Return [x, y] of the center of cell containing provided text 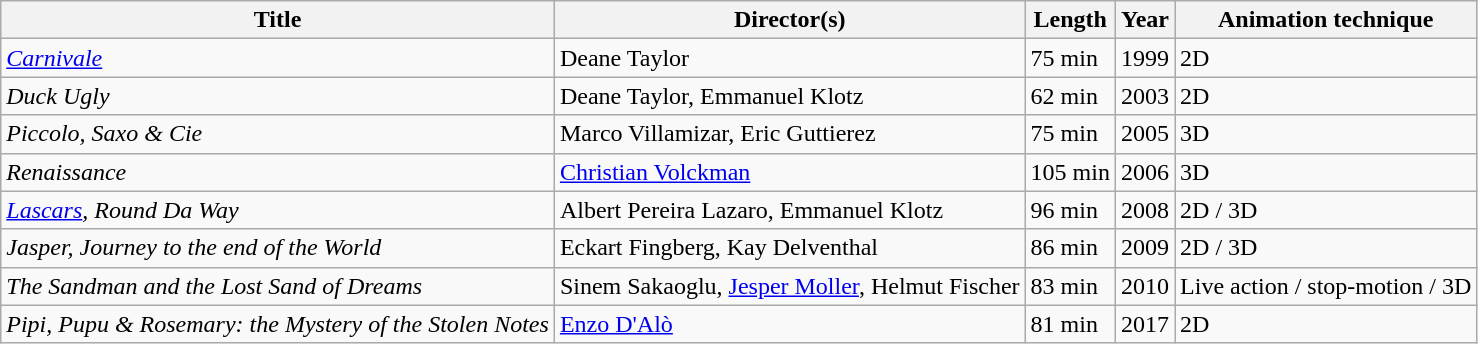
Enzo D'Alò [790, 324]
Title [278, 20]
Year [1144, 20]
Lascars, Round Da Way [278, 210]
2008 [1144, 210]
Renaissance [278, 172]
2017 [1144, 324]
Marco Villamizar, Eric Guttierez [790, 134]
Albert Pereira Lazaro, Emmanuel Klotz [790, 210]
2003 [1144, 96]
Deane Taylor [790, 58]
Length [1070, 20]
Jasper, Journey to the end of the World [278, 248]
62 min [1070, 96]
Duck Ugly [278, 96]
2010 [1144, 286]
Animation technique [1326, 20]
Deane Taylor, Emmanuel Klotz [790, 96]
Live action / stop-motion / 3D [1326, 286]
Pipi, Pupu & Rosemary: the Mystery of the Stolen Notes [278, 324]
96 min [1070, 210]
Director(s) [790, 20]
Christian Volckman [790, 172]
Eckart Fingberg, Kay Delventhal [790, 248]
81 min [1070, 324]
Sinem Sakaoglu, Jesper Moller, Helmut Fischer [790, 286]
105 min [1070, 172]
1999 [1144, 58]
The Sandman and the Lost Sand of Dreams [278, 286]
2009 [1144, 248]
Carnivale [278, 58]
83 min [1070, 286]
2006 [1144, 172]
86 min [1070, 248]
2005 [1144, 134]
Piccolo, Saxo & Cie [278, 134]
